For the text-containing cell, return its midpoint in [X, Y] coordinate format. 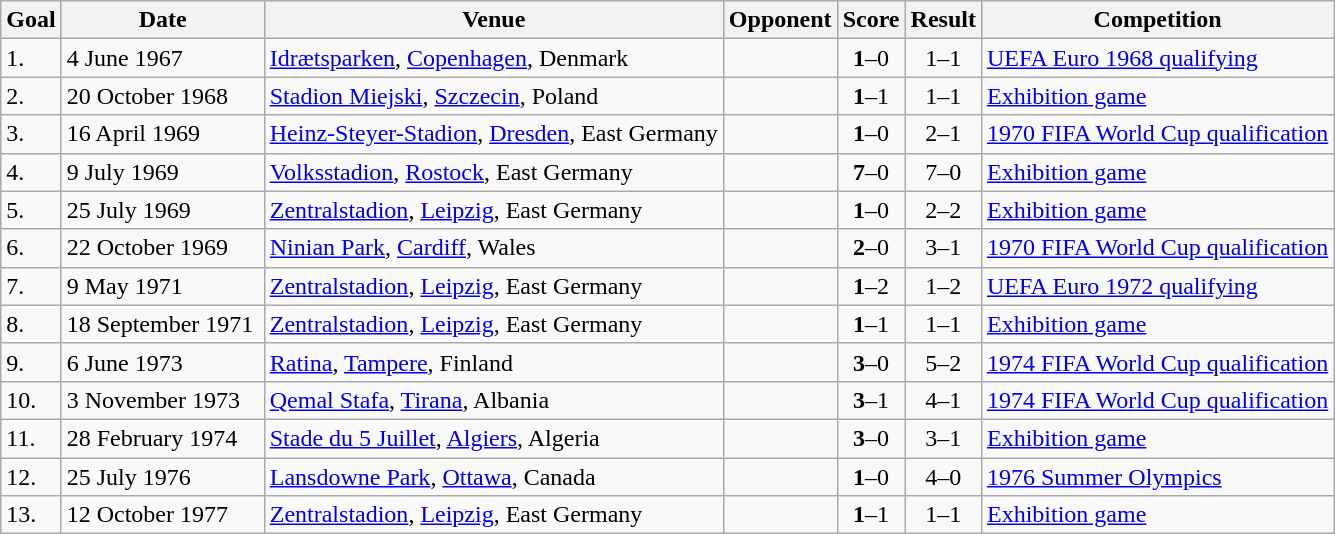
Competition [1157, 20]
4–1 [943, 400]
6. [31, 248]
3. [31, 134]
2–0 [871, 248]
4–0 [943, 477]
3 November 1973 [162, 400]
2. [31, 96]
12. [31, 477]
22 October 1969 [162, 248]
18 September 1971 [162, 324]
5. [31, 210]
4. [31, 172]
9 July 1969 [162, 172]
UEFA Euro 1972 qualifying [1157, 286]
Stade du 5 Juillet, Algiers, Algeria [494, 438]
12 October 1977 [162, 515]
Heinz-Steyer-Stadion, Dresden, East Germany [494, 134]
13. [31, 515]
Venue [494, 20]
Stadion Miejski, Szczecin, Poland [494, 96]
Score [871, 20]
25 July 1976 [162, 477]
Goal [31, 20]
6 June 1973 [162, 362]
25 July 1969 [162, 210]
1976 Summer Olympics [1157, 477]
2–1 [943, 134]
20 October 1968 [162, 96]
Lansdowne Park, Ottawa, Canada [494, 477]
1. [31, 58]
Idrætsparken, Copenhagen, Denmark [494, 58]
4 June 1967 [162, 58]
UEFA Euro 1968 qualifying [1157, 58]
10. [31, 400]
9. [31, 362]
11. [31, 438]
8. [31, 324]
Ninian Park, Cardiff, Wales [494, 248]
28 February 1974 [162, 438]
Result [943, 20]
9 May 1971 [162, 286]
Opponent [780, 20]
7. [31, 286]
16 April 1969 [162, 134]
5–2 [943, 362]
Ratina, Tampere, Finland [494, 362]
Date [162, 20]
Qemal Stafa, Tirana, Albania [494, 400]
2–2 [943, 210]
Volksstadion, Rostock, East Germany [494, 172]
